For the text-containing cell, return its midpoint in [x, y] coordinate format. 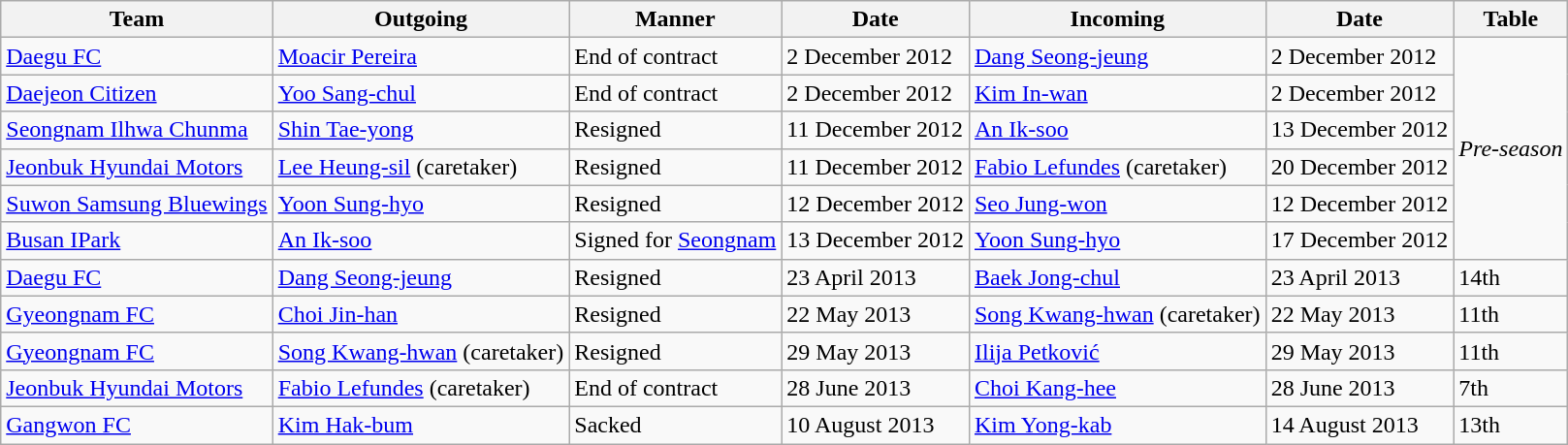
14th [1511, 277]
Choi Jin-han [421, 314]
Seongnam Ilhwa Chunma [137, 130]
20 December 2012 [1360, 167]
Suwon Samsung Bluewings [137, 204]
14 August 2013 [1360, 425]
Signed for Seongnam [675, 240]
Outgoing [421, 19]
Seo Jung-won [1117, 204]
13th [1511, 425]
Lee Heung-sil (caretaker) [421, 167]
Moacir Pereira [421, 56]
Pre-season [1511, 148]
Yoo Sang-chul [421, 93]
Shin Tae-yong [421, 130]
7th [1511, 388]
Baek Jong-chul [1117, 277]
Busan IPark [137, 240]
Team [137, 19]
Incoming [1117, 19]
Choi Kang-hee [1117, 388]
10 August 2013 [876, 425]
Manner [675, 19]
Kim Yong-kab [1117, 425]
Table [1511, 19]
Daejeon Citizen [137, 93]
Kim In-wan [1117, 93]
Sacked [675, 425]
17 December 2012 [1360, 240]
Gangwon FC [137, 425]
Kim Hak-bum [421, 425]
Ilija Petković [1117, 351]
